Detect which cell encompasses the target text, then output its [X, Y] center coordinate. 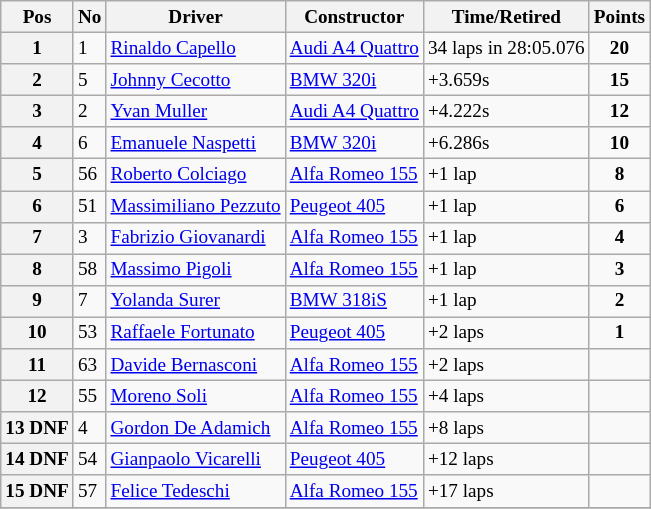
+17 laps [506, 491]
20 [619, 48]
+3.659s [506, 80]
Yolanda Surer [196, 301]
14 DNF [38, 460]
Moreno Soli [196, 396]
+12 laps [506, 460]
No [90, 17]
Massimo Pigoli [196, 270]
Gianpaolo Vicarelli [196, 460]
Raffaele Fortunato [196, 333]
13 DNF [38, 428]
+8 laps [506, 428]
+4.222s [506, 111]
Fabrizio Giovanardi [196, 238]
63 [90, 365]
Yvan Muller [196, 111]
Johnny Cecotto [196, 80]
Felice Tedeschi [196, 491]
55 [90, 396]
11 [38, 365]
Gordon De Adamich [196, 428]
9 [38, 301]
Driver [196, 17]
53 [90, 333]
BMW 318iS [354, 301]
34 laps in 28:05.076 [506, 48]
Emanuele Naspetti [196, 143]
+6.286s [506, 143]
54 [90, 460]
Davide Bernasconi [196, 365]
15 DNF [38, 491]
Rinaldo Capello [196, 48]
Pos [38, 17]
57 [90, 491]
15 [619, 80]
Time/Retired [506, 17]
58 [90, 270]
51 [90, 206]
+4 laps [506, 396]
Constructor [354, 17]
Massimiliano Pezzuto [196, 206]
Points [619, 17]
56 [90, 175]
Roberto Colciago [196, 175]
